Search for the cell housing the specified text and yield its (x, y) center coordinate. 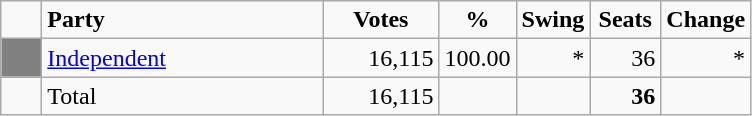
Party (182, 20)
Seats (626, 20)
Change (706, 20)
Swing (553, 20)
Votes (381, 20)
% (478, 20)
Total (182, 96)
Independent (182, 58)
100.00 (478, 58)
